Search for the cell housing the specified text and yield its [X, Y] center coordinate. 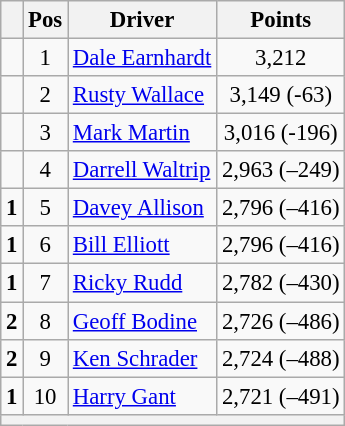
Darrell Waltrip [142, 170]
3 [46, 133]
Geoff Bodine [142, 321]
Davey Allison [142, 208]
Points [281, 20]
2,721 (–491) [281, 396]
Mark Martin [142, 133]
Driver [142, 20]
Ken Schrader [142, 358]
Harry Gant [142, 396]
Bill Elliott [142, 245]
Rusty Wallace [142, 95]
2,782 (–430) [281, 283]
3,016 (-196) [281, 133]
4 [46, 170]
2,963 (–249) [281, 170]
9 [46, 358]
8 [46, 321]
7 [46, 283]
2,724 (–488) [281, 358]
Pos [46, 20]
10 [46, 396]
2,726 (–486) [281, 321]
6 [46, 245]
5 [46, 208]
Dale Earnhardt [142, 58]
Ricky Rudd [142, 283]
3,212 [281, 58]
3,149 (-63) [281, 95]
